Provide the [x, y] coordinate of the cell's center where the given text is located.  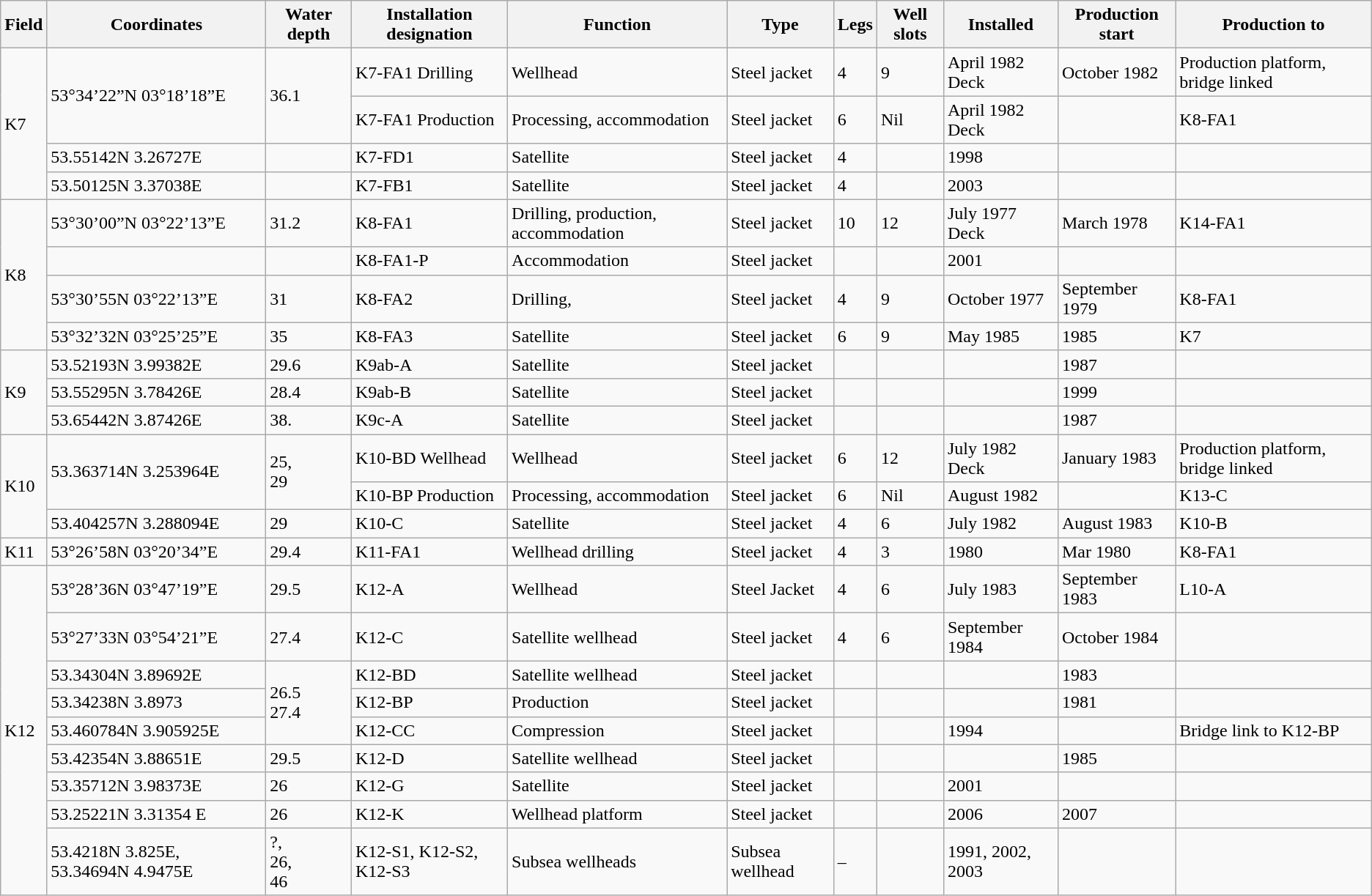
May 1985 [1000, 336]
27.4 [309, 637]
January 1983 [1116, 457]
1980 [1000, 552]
Mar 1980 [1116, 552]
K12-BP [429, 703]
Function [617, 25]
28.4 [309, 392]
Accommodation [617, 261]
Wellhead drilling [617, 552]
K12-D [429, 758]
K7-FB1 [429, 185]
K10-BP Production [429, 496]
August 1982 [1000, 496]
August 1983 [1116, 524]
Wellhead platform [617, 814]
July 1982 [1000, 524]
July 1982 Deck [1000, 457]
September 1979 [1116, 299]
Coordinates [157, 25]
53.52193N 3.99382E [157, 364]
53.35712N 3.98373E [157, 786]
K11-FA1 [429, 552]
K8-FA2 [429, 299]
K12 [23, 731]
Bridge link to K12-BP [1274, 730]
Subsea wellhead [781, 862]
2006 [1000, 814]
K12-S1, K12-S2, K12-S3 [429, 862]
Type [781, 25]
Well slots [910, 25]
K9c-A [429, 420]
July 1977 Deck [1000, 223]
36.1 [309, 96]
53.363714N 3.253964E [157, 472]
K9 [23, 392]
?,26,46 [309, 862]
38. [309, 420]
Production to [1274, 25]
K12-K [429, 814]
K10-B [1274, 524]
53°30’55N 03°22’13”E [157, 299]
March 1978 [1116, 223]
53.404257N 3.288094E [157, 524]
53.34304N 3.89692E [157, 675]
Production [617, 703]
53°32’32N 03°25’25”E [157, 336]
35 [309, 336]
1994 [1000, 730]
K9ab-B [429, 392]
K13-C [1274, 496]
L10-A [1274, 589]
September 1984 [1000, 637]
K8-FA1-P [429, 261]
Drilling, production, accommodation [617, 223]
1983 [1116, 675]
25,29 [309, 472]
53°34’22”N 03°18’18”E [157, 96]
53.460784N 3.905925E [157, 730]
July 1983 [1000, 589]
10 [855, 223]
K12-A [429, 589]
K14-FA1 [1274, 223]
26.527.4 [309, 703]
Compression [617, 730]
October 1982 [1116, 72]
29.6 [309, 364]
2003 [1000, 185]
53.4218N 3.825E, 53.34694N 4.9475E [157, 862]
– [855, 862]
3 [910, 552]
53°26’58N 03°20’34”E [157, 552]
1998 [1000, 158]
Installation designation [429, 25]
1999 [1116, 392]
October 1977 [1000, 299]
53.55142N 3.26727E [157, 158]
Water depth [309, 25]
K12-G [429, 786]
K8 [23, 275]
Drilling, [617, 299]
53.65442N 3.87426E [157, 420]
Field [23, 25]
31.2 [309, 223]
K7-FD1 [429, 158]
53°28’36N 03°47’19”E [157, 589]
29.4 [309, 552]
53.42354N 3.88651E [157, 758]
Legs [855, 25]
53.34238N 3.8973 [157, 703]
31 [309, 299]
K12-BD [429, 675]
53°30’00”N 03°22’13”E [157, 223]
K11 [23, 552]
October 1984 [1116, 637]
K7-FA1 Drilling [429, 72]
53°27’33N 03°54’21”E [157, 637]
Production start [1116, 25]
Steel Jacket [781, 589]
29 [309, 524]
K10-C [429, 524]
53.50125N 3.37038E [157, 185]
53.55295N 3.78426E [157, 392]
K12-CC [429, 730]
K9ab-A [429, 364]
K10 [23, 485]
K8-FA3 [429, 336]
53.25221N 3.31354 E [157, 814]
Installed [1000, 25]
K7-FA1 Production [429, 120]
K10-BD Wellhead [429, 457]
Subsea wellheads [617, 862]
1991, 2002, 2003 [1000, 862]
September 1983 [1116, 589]
1981 [1116, 703]
2007 [1116, 814]
K12-C [429, 637]
